Return (X, Y) of the center of cell containing provided text 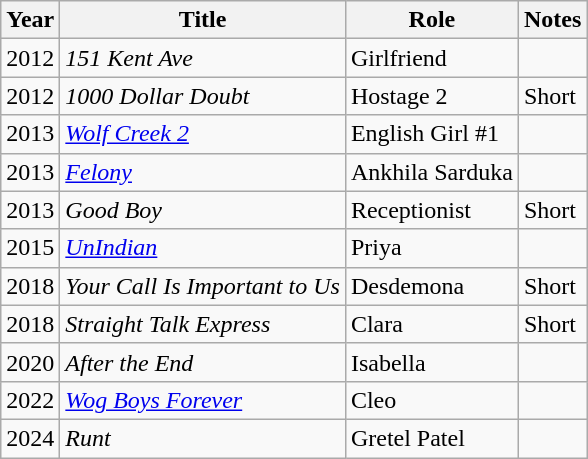
2020 (30, 362)
Straight Talk Express (203, 324)
English Girl #1 (432, 134)
Hostage 2 (432, 96)
Runt (203, 438)
Role (432, 20)
Desdemona (432, 286)
After the End (203, 362)
2024 (30, 438)
Clara (432, 324)
Felony (203, 172)
UnIndian (203, 248)
Wog Boys Forever (203, 400)
Girlfriend (432, 58)
Receptionist (432, 210)
Good Boy (203, 210)
Wolf Creek 2 (203, 134)
Ankhila Sarduka (432, 172)
1000 Dollar Doubt (203, 96)
Your Call Is Important to Us (203, 286)
Cleo (432, 400)
2022 (30, 400)
Isabella (432, 362)
Notes (552, 20)
Gretel Patel (432, 438)
Title (203, 20)
151 Kent Ave (203, 58)
Year (30, 20)
2015 (30, 248)
Priya (432, 248)
